Locate the cell with the specified text and output its [X, Y] center coordinate. 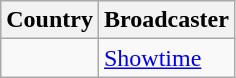
Broadcaster [166, 20]
Showtime [166, 58]
Country [50, 20]
